Provide the (X, Y) coordinate of the cell's center where the given text is located.  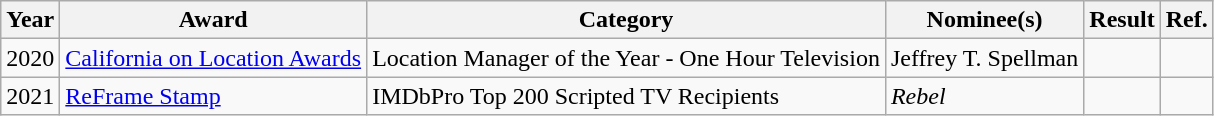
Award (214, 20)
Location Manager of the Year - One Hour Television (626, 58)
IMDbPro Top 200 Scripted TV Recipients (626, 96)
California on Location Awards (214, 58)
2020 (30, 58)
Result (1122, 20)
Category (626, 20)
Year (30, 20)
Jeffrey T. Spellman (984, 58)
Ref. (1186, 20)
2021 (30, 96)
Rebel (984, 96)
Nominee(s) (984, 20)
ReFrame Stamp (214, 96)
